Return the (x, y) coordinate for the center point of the cell that contains the specified text.  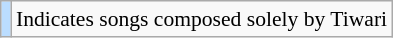
Indicates songs composed solely by Tiwari (202, 19)
